Provide the (X, Y) coordinate of the cell's center where the given text is located.  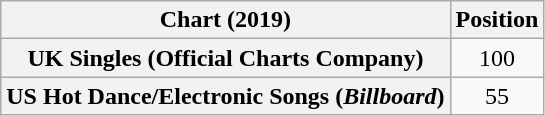
55 (497, 96)
100 (497, 58)
Chart (2019) (226, 20)
US Hot Dance/Electronic Songs (Billboard) (226, 96)
UK Singles (Official Charts Company) (226, 58)
Position (497, 20)
